Output the (x, y) coordinate of the center of the cell containing the given text.  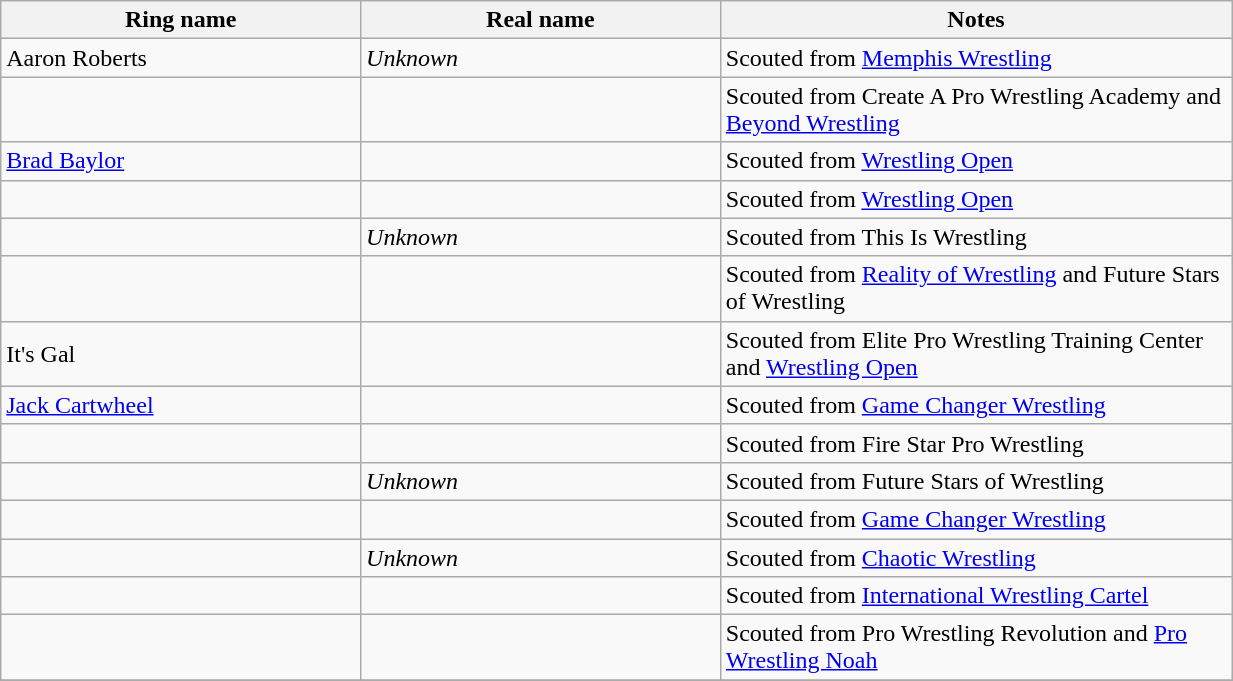
Ring name (181, 20)
Scouted from International Wrestling Cartel (976, 596)
Scouted from Future Stars of Wrestling (976, 481)
Scouted from Chaotic Wrestling (976, 557)
Scouted from Memphis Wrestling (976, 58)
Real name (541, 20)
Scouted from Reality of Wrestling and Future Stars of Wrestling (976, 288)
Notes (976, 20)
Aaron Roberts (181, 58)
Scouted from This Is Wrestling (976, 237)
It's Gal (181, 354)
Jack Cartwheel (181, 405)
Scouted from Create A Pro Wrestling Academy and Beyond Wrestling (976, 110)
Scouted from Pro Wrestling Revolution and Pro Wrestling Noah (976, 648)
Scouted from Elite Pro Wrestling Training Center and Wrestling Open (976, 354)
Scouted from Fire Star Pro Wrestling (976, 443)
Brad Baylor (181, 161)
